Scan for the cell matching the given text and deliver its (X, Y) coordinate at center. 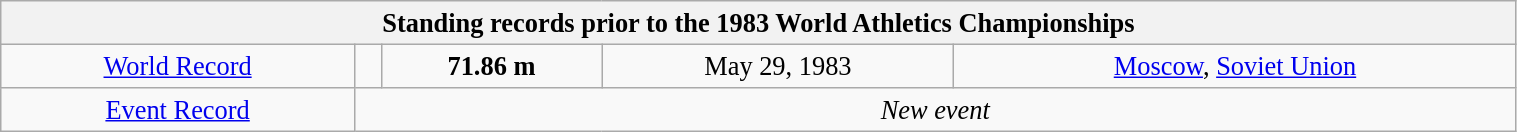
71.86 m (492, 66)
May 29, 1983 (778, 66)
New event (935, 109)
Event Record (178, 109)
Moscow, Soviet Union (1235, 66)
Standing records prior to the 1983 World Athletics Championships (758, 22)
World Record (178, 66)
